For the text-containing cell, return its midpoint in (x, y) coordinate format. 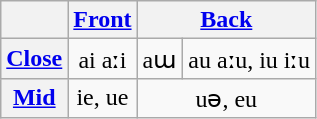
au aːu, iu iːu (250, 59)
Back (226, 20)
aɯ (160, 59)
Close (34, 59)
ai aːi (102, 59)
Mid (34, 98)
ie, ue (102, 98)
uə, eu (226, 98)
Front (102, 20)
